Return the [X, Y] coordinate for the center point of the cell that contains the specified text.  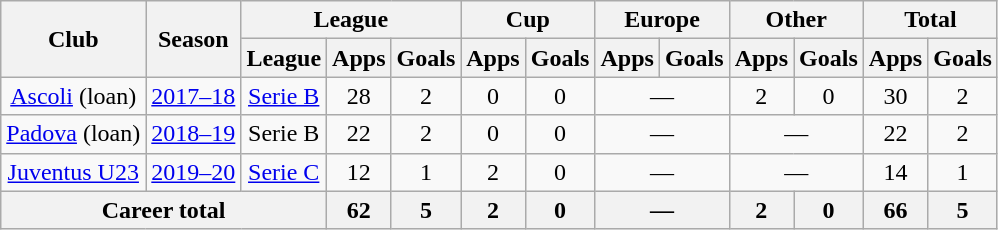
12 [359, 172]
Club [74, 39]
2017–18 [194, 96]
Other [796, 20]
30 [895, 96]
Career total [164, 210]
2018–19 [194, 134]
Cup [528, 20]
Europe [662, 20]
2019–20 [194, 172]
Ascoli (loan) [74, 96]
28 [359, 96]
Total [930, 20]
66 [895, 210]
Season [194, 39]
Padova (loan) [74, 134]
62 [359, 210]
14 [895, 172]
Juventus U23 [74, 172]
Serie C [284, 172]
